For the text-containing cell, return its midpoint in [x, y] coordinate format. 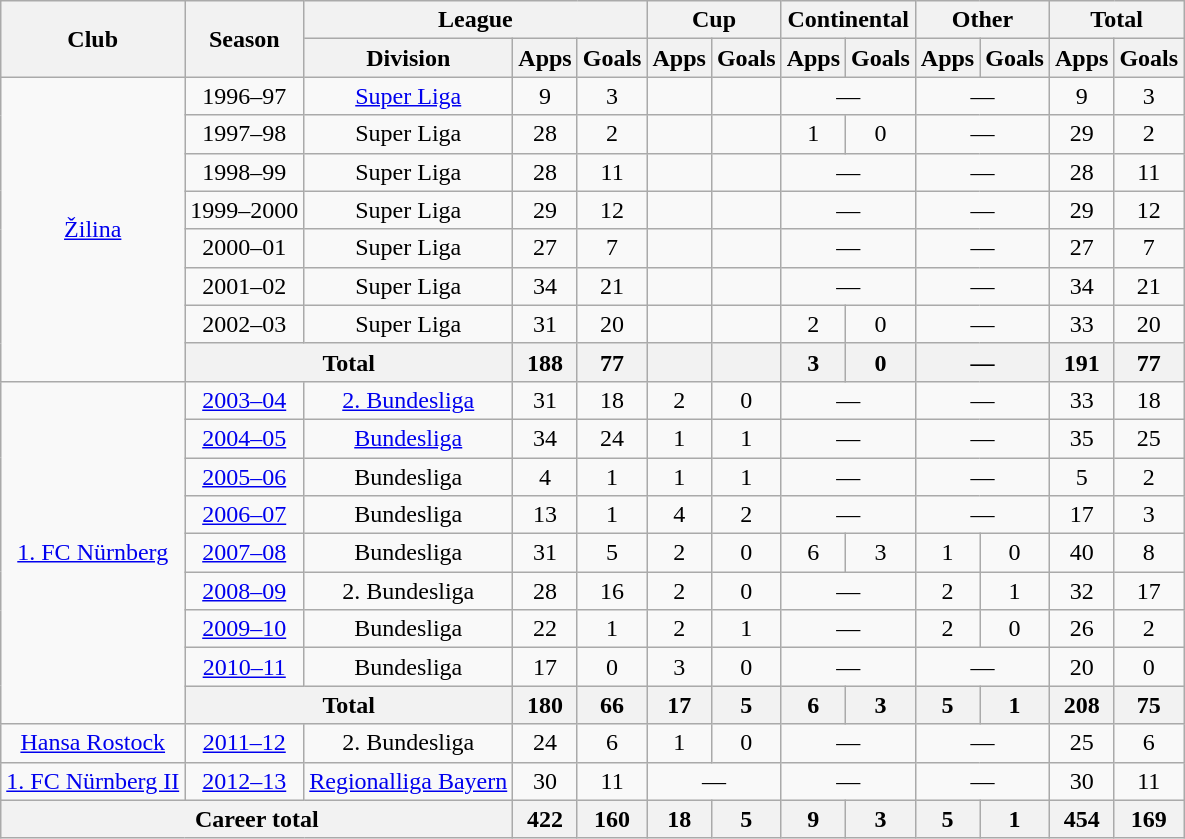
13 [545, 515]
2009–10 [244, 629]
Other [982, 20]
26 [1081, 629]
1998–99 [244, 172]
Career total [257, 819]
75 [1149, 705]
2002–03 [244, 324]
2001–02 [244, 286]
2012–13 [244, 781]
191 [1081, 362]
2006–07 [244, 515]
Cup [714, 20]
2003–04 [244, 400]
Club [93, 39]
2008–09 [244, 591]
2005–06 [244, 477]
422 [545, 819]
188 [545, 362]
Continental [848, 20]
Žilina [93, 229]
208 [1081, 705]
2011–12 [244, 743]
22 [545, 629]
32 [1081, 591]
Season [244, 39]
180 [545, 705]
1. FC Nürnberg [93, 552]
1. FC Nürnberg II [93, 781]
169 [1149, 819]
2000–01 [244, 248]
40 [1081, 553]
1996–97 [244, 96]
Division [408, 58]
8 [1149, 553]
16 [612, 591]
160 [612, 819]
35 [1081, 438]
League [476, 20]
66 [612, 705]
Hansa Rostock [93, 743]
2010–11 [244, 667]
1999–2000 [244, 210]
2004–05 [244, 438]
454 [1081, 819]
1997–98 [244, 134]
Regionalliga Bayern [408, 781]
2007–08 [244, 553]
